Find where the given text appears and provide that cell's center as [x, y] coordinate. 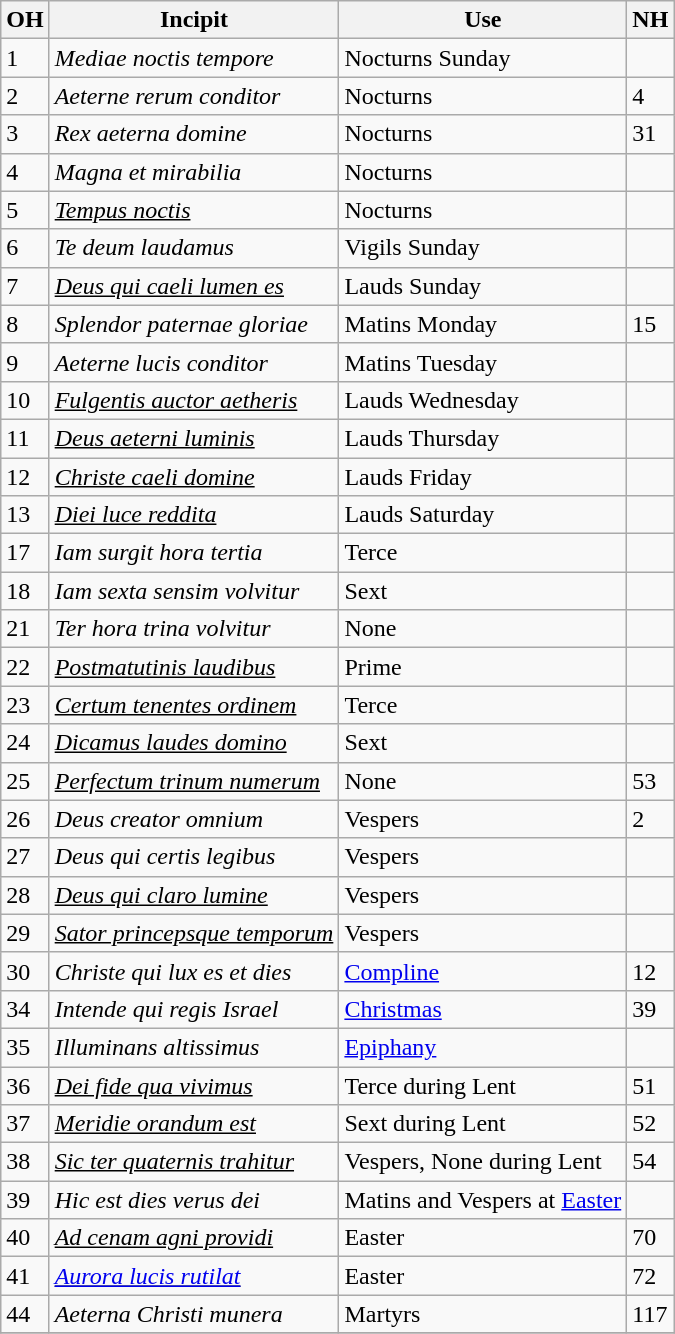
Matins and Vespers at Easter [483, 1200]
1 [25, 58]
27 [25, 857]
23 [25, 705]
15 [650, 324]
10 [25, 400]
Incipit [194, 20]
Postmatutinis laudibus [194, 667]
Deus aeterni luminis [194, 438]
22 [25, 667]
44 [25, 1314]
Illuminans altissimus [194, 1047]
17 [25, 553]
Intende qui regis Israel [194, 1009]
Sext during Lent [483, 1124]
26 [25, 819]
Deus qui caeli lumen es [194, 286]
21 [25, 629]
Dicamus laudes domino [194, 743]
Aeterna Christi munera [194, 1314]
5 [25, 210]
Tempus noctis [194, 210]
Vespers, None during Lent [483, 1162]
35 [25, 1047]
Deus qui certis legibus [194, 857]
Compline [483, 971]
8 [25, 324]
72 [650, 1276]
18 [25, 591]
Sator princepsque temporum [194, 933]
Iam surgit hora tertia [194, 553]
40 [25, 1238]
30 [25, 971]
Splendor paternae gloriae [194, 324]
Christe caeli domine [194, 477]
36 [25, 1085]
Deus creator omnium [194, 819]
Matins Tuesday [483, 362]
OH [25, 20]
Prime [483, 667]
Christmas [483, 1009]
Diei luce reddita [194, 515]
70 [650, 1238]
Ter hora trina volvitur [194, 629]
Sic ter quaternis trahitur [194, 1162]
54 [650, 1162]
Hic est dies verus dei [194, 1200]
Christe qui lux es et dies [194, 971]
24 [25, 743]
52 [650, 1124]
Nocturns Sunday [483, 58]
Fulgentis auctor aetheris [194, 400]
Lauds Friday [483, 477]
13 [25, 515]
Lauds Thursday [483, 438]
Aeterne lucis conditor [194, 362]
41 [25, 1276]
29 [25, 933]
31 [650, 134]
Vigils Sunday [483, 248]
117 [650, 1314]
3 [25, 134]
Lauds Saturday [483, 515]
51 [650, 1085]
Magna et mirabilia [194, 172]
Terce during Lent [483, 1085]
34 [25, 1009]
7 [25, 286]
Deus qui claro lumine [194, 895]
Aeterne rerum conditor [194, 96]
Aurora lucis rutilat [194, 1276]
Mediae noctis tempore [194, 58]
NH [650, 20]
38 [25, 1162]
Meridie orandum est [194, 1124]
9 [25, 362]
37 [25, 1124]
Lauds Wednesday [483, 400]
Epiphany [483, 1047]
25 [25, 781]
Lauds Sunday [483, 286]
53 [650, 781]
Use [483, 20]
Iam sexta sensim volvitur [194, 591]
Te deum laudamus [194, 248]
Perfectum trinum numerum [194, 781]
Matins Monday [483, 324]
28 [25, 895]
6 [25, 248]
Martyrs [483, 1314]
Dei fide qua vivimus [194, 1085]
Certum tenentes ordinem [194, 705]
Rex aeterna domine [194, 134]
11 [25, 438]
Ad cenam agni providi [194, 1238]
